Find where the given text appears and provide that cell's center as [X, Y] coordinate. 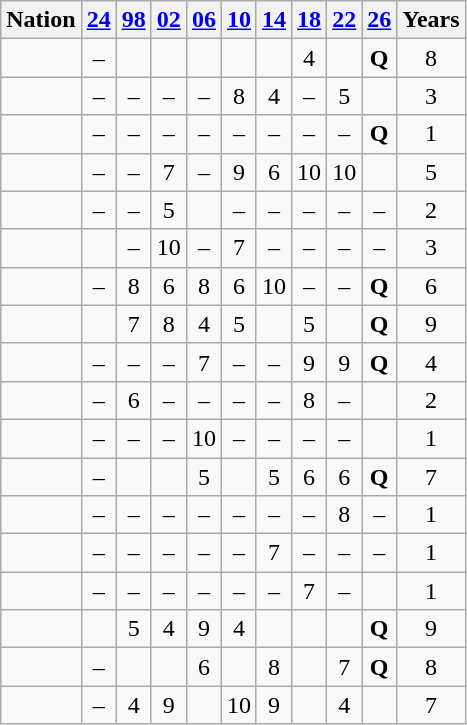
Years [431, 20]
26 [380, 20]
14 [274, 20]
98 [134, 20]
22 [344, 20]
18 [310, 20]
02 [168, 20]
Nation [41, 20]
24 [98, 20]
06 [204, 20]
